For the text-containing cell, return its midpoint in [X, Y] coordinate format. 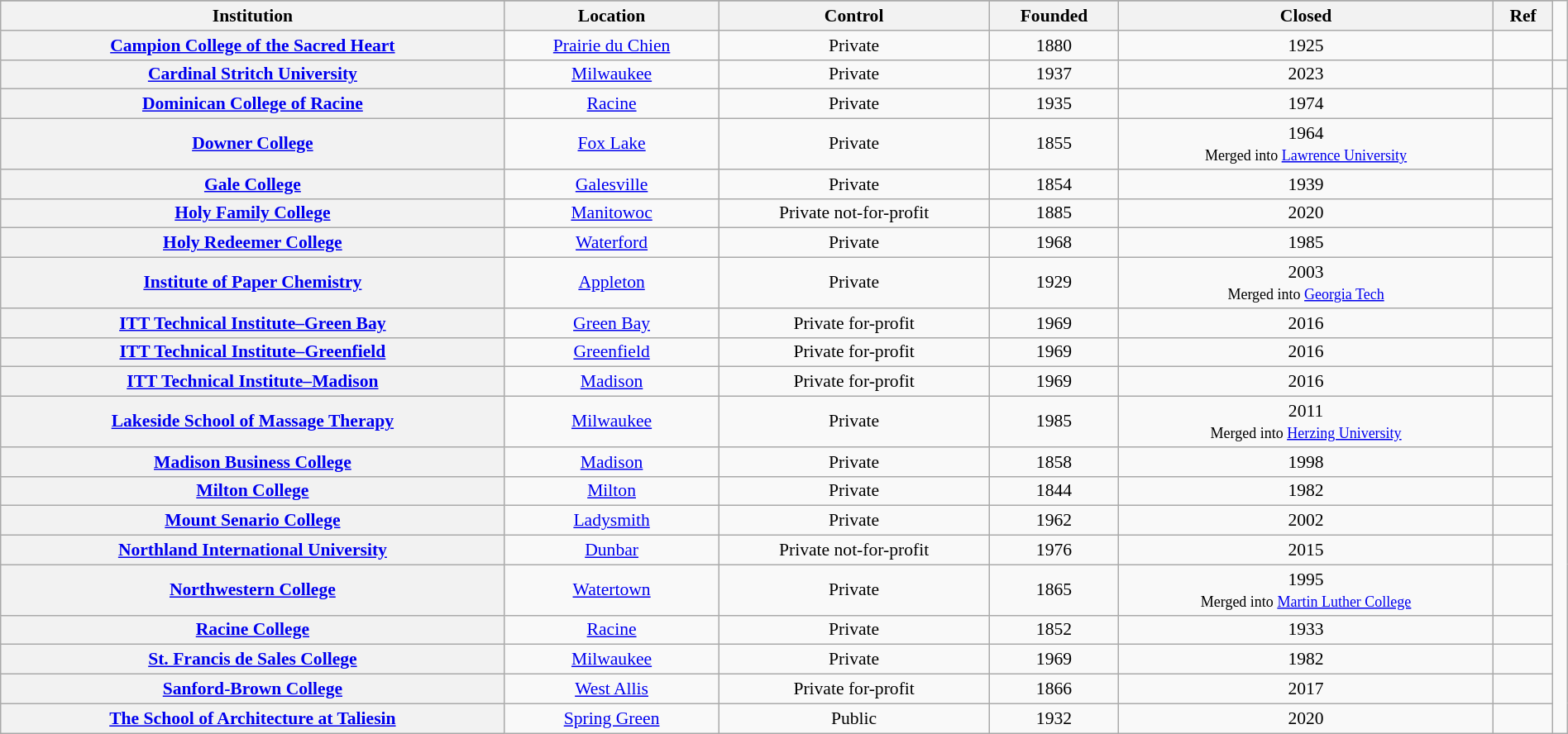
2017 [1306, 689]
2023 [1306, 74]
1866 [1054, 689]
1844 [1054, 491]
Milton College [253, 491]
1933 [1306, 630]
1858 [1054, 462]
Ladysmith [612, 521]
2011Merged into Herzing University [1306, 422]
Northland International University [253, 550]
Northwestern College [253, 590]
1885 [1054, 213]
Control [853, 16]
2002 [1306, 521]
1880 [1054, 45]
ITT Technical Institute–Green Bay [253, 323]
Cardinal Stritch University [253, 74]
1968 [1054, 243]
Greenfield [612, 352]
Campion College of the Sacred Heart [253, 45]
Location [612, 16]
1925 [1306, 45]
Spring Green [612, 718]
Prairie du Chien [612, 45]
Dominican College of Racine [253, 104]
Gale College [253, 184]
Dunbar [612, 550]
The School of Architecture at Taliesin [253, 718]
West Allis [612, 689]
1852 [1054, 630]
ITT Technical Institute–Greenfield [253, 352]
St. Francis de Sales College [253, 660]
2003Merged into Georgia Tech [1306, 283]
1854 [1054, 184]
1937 [1054, 74]
1932 [1054, 718]
1929 [1054, 283]
Fox Lake [612, 144]
Mount Senario College [253, 521]
Founded [1054, 16]
ITT Technical Institute–Madison [253, 382]
2015 [1306, 550]
Racine College [253, 630]
Institute of Paper Chemistry [253, 283]
Ref [1523, 16]
Lakeside School of Massage Therapy [253, 422]
Public [853, 718]
Downer College [253, 144]
1995Merged into Martin Luther College [1306, 590]
Closed [1306, 16]
Appleton [612, 283]
Milton [612, 491]
Institution [253, 16]
1964Merged into Lawrence University [1306, 144]
Sanford-Brown College [253, 689]
1935 [1054, 104]
Green Bay [612, 323]
Holy Redeemer College [253, 243]
Waterford [612, 243]
1855 [1054, 144]
1974 [1306, 104]
1998 [1306, 462]
Galesville [612, 184]
Madison Business College [253, 462]
1962 [1054, 521]
1939 [1306, 184]
Watertown [612, 590]
1865 [1054, 590]
Holy Family College [253, 213]
1976 [1054, 550]
Manitowoc [612, 213]
